Identify which cell holds the provided text, then report its (x, y) central coordinate. 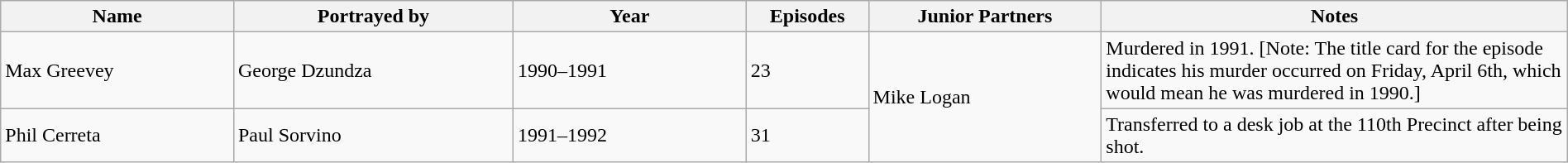
Mike Logan (985, 98)
31 (807, 136)
23 (807, 70)
1990–1991 (629, 70)
Junior Partners (985, 17)
Portrayed by (373, 17)
Paul Sorvino (373, 136)
1991–1992 (629, 136)
Notes (1335, 17)
Phil Cerreta (117, 136)
Max Greevey (117, 70)
Year (629, 17)
George Dzundza (373, 70)
Name (117, 17)
Episodes (807, 17)
Transferred to a desk job at the 110th Precinct after being shot. (1335, 136)
